Detect which cell encompasses the target text, then output its [X, Y] center coordinate. 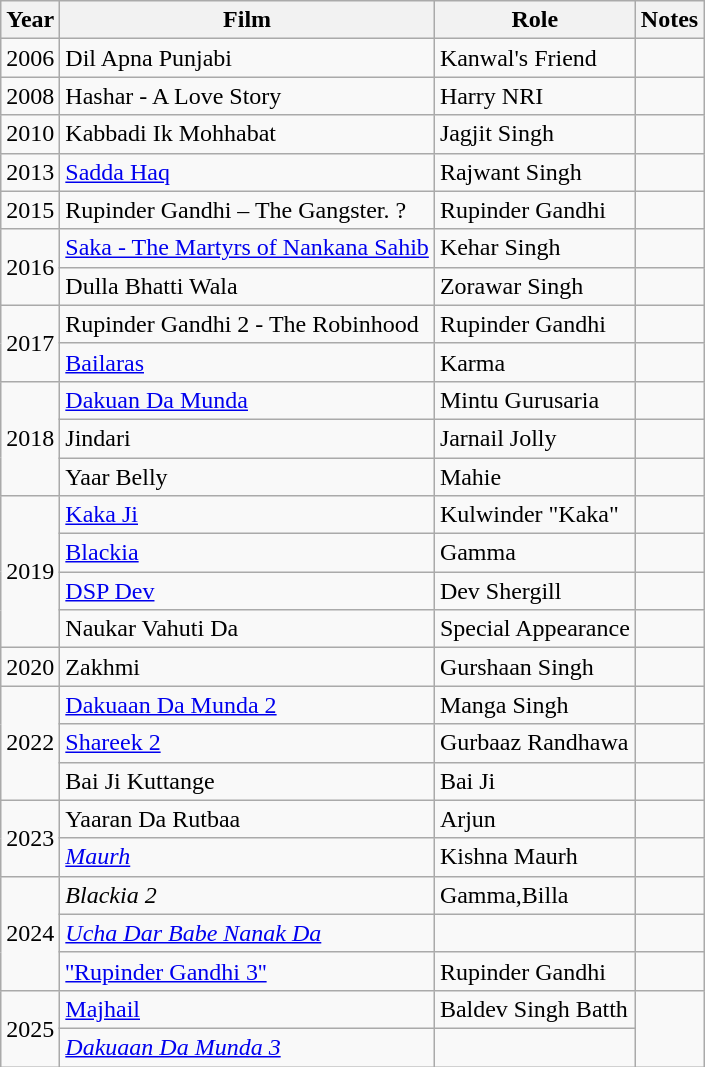
Jarnail Jolly [534, 438]
Maurh [248, 857]
Zorawar Singh [534, 286]
Sadda Haq [248, 172]
2015 [30, 210]
Dakuan Da Munda [248, 400]
2023 [30, 838]
2013 [30, 172]
Blackia [248, 553]
Rajwant Singh [534, 172]
''Rupinder Gandhi 3'' [248, 971]
Rupinder Gandhi – The Gangster. ? [248, 210]
Kabbadi Ik Mohhabat [248, 134]
Karma [534, 362]
Bai Ji [534, 781]
Kaka Ji [248, 515]
Dulla Bhatti Wala [248, 286]
Zakhmi [248, 667]
Notes [669, 20]
2020 [30, 667]
Yaar Belly [248, 477]
Majhail [248, 1009]
Blackia 2 [248, 895]
Yaaran Da Rutbaa [248, 819]
Kishna Maurh [534, 857]
DSP Dev [248, 591]
Dil Apna Punjabi [248, 58]
Gurbaaz Randhawa [534, 743]
Rupinder Gandhi 2 - The Robinhood [248, 324]
Kehar Singh [534, 248]
Manga Singh [534, 705]
Gamma,Billa [534, 895]
Gurshaan Singh [534, 667]
2006 [30, 58]
Special Appearance [534, 629]
Baldev Singh Batth [534, 1009]
Shareek 2 [248, 743]
Role [534, 20]
2008 [30, 96]
2025 [30, 1028]
2018 [30, 438]
2010 [30, 134]
Dakuaan Da Munda 3 [248, 1047]
Gamma [534, 553]
Bai Ji Kuttange [248, 781]
Ucha Dar Babe Nanak Da [248, 933]
2019 [30, 572]
Saka - The Martyrs of Nankana Sahib [248, 248]
2016 [30, 267]
2022 [30, 743]
Kulwinder "Kaka" [534, 515]
Dakuaan Da Munda 2 [248, 705]
2024 [30, 933]
Hashar - A Love Story [248, 96]
Bailaras [248, 362]
Dev Shergill [534, 591]
Arjun [534, 819]
Kanwal's Friend [534, 58]
Jagjit Singh [534, 134]
Year [30, 20]
Harry NRI [534, 96]
Film [248, 20]
Mahie [534, 477]
2017 [30, 343]
Jindari [248, 438]
Naukar Vahuti Da [248, 629]
Mintu Gurusaria [534, 400]
